Pinpoint the cell where the given text exists, returning its [X, Y] midpoint coordinate. 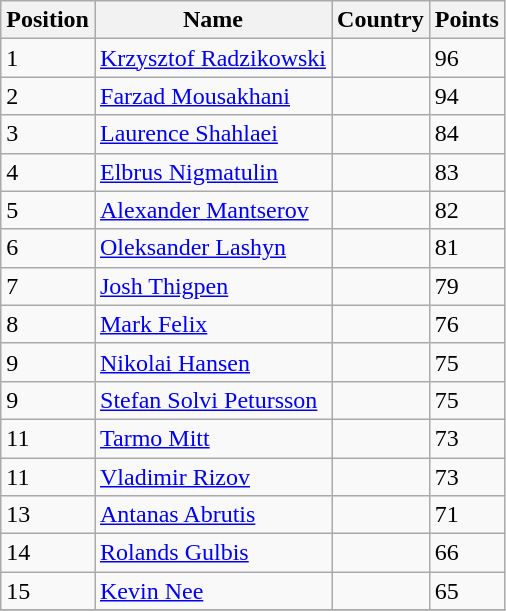
8 [48, 324]
65 [466, 591]
Points [466, 20]
Farzad Mousakhani [212, 96]
6 [48, 248]
Krzysztof Radzikowski [212, 58]
82 [466, 210]
Josh Thigpen [212, 286]
96 [466, 58]
66 [466, 553]
81 [466, 248]
Position [48, 20]
4 [48, 172]
76 [466, 324]
Antanas Abrutis [212, 515]
7 [48, 286]
Rolands Gulbis [212, 553]
Elbrus Nigmatulin [212, 172]
Alexander Mantserov [212, 210]
84 [466, 134]
83 [466, 172]
Nikolai Hansen [212, 362]
Stefan Solvi Petursson [212, 400]
Kevin Nee [212, 591]
71 [466, 515]
5 [48, 210]
1 [48, 58]
Tarmo Mitt [212, 438]
94 [466, 96]
Mark Felix [212, 324]
Laurence Shahlaei [212, 134]
14 [48, 553]
Oleksander Lashyn [212, 248]
2 [48, 96]
13 [48, 515]
Country [381, 20]
Name [212, 20]
3 [48, 134]
Vladimir Rizov [212, 477]
79 [466, 286]
15 [48, 591]
